Return the [X, Y] coordinate for the center point of the cell that contains the specified text.  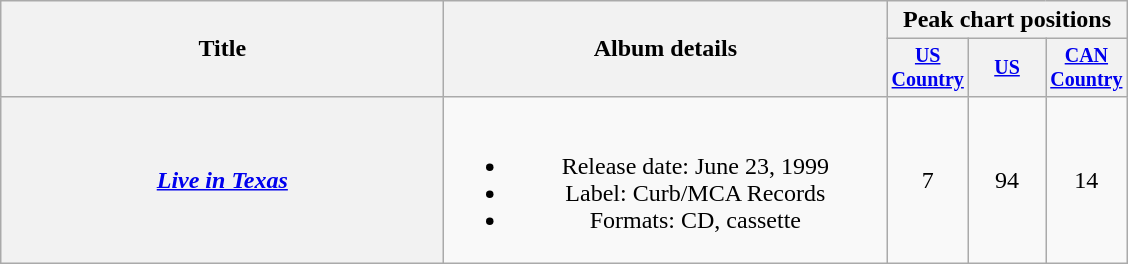
7 [928, 180]
CAN Country [1087, 68]
Album details [666, 49]
14 [1087, 180]
Live in Texas [222, 180]
US [1008, 68]
Title [222, 49]
94 [1008, 180]
Peak chart positions [1007, 20]
US Country [928, 68]
Release date: June 23, 1999Label: Curb/MCA RecordsFormats: CD, cassette [666, 180]
